Determine the [x, y] coordinate at the center of the cell enclosing the given text.  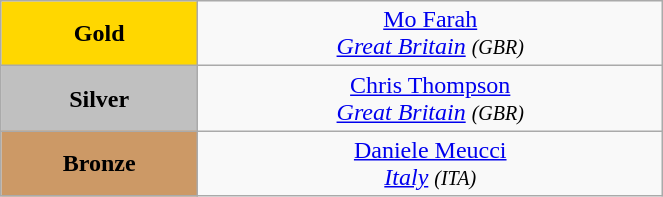
Gold [100, 34]
Daniele MeucciItaly (ITA) [430, 164]
Silver [100, 98]
Bronze [100, 164]
Mo FarahGreat Britain (GBR) [430, 34]
Chris ThompsonGreat Britain (GBR) [430, 98]
